Capture the cell that displays the provided text and extract its [x, y] central coordinate. 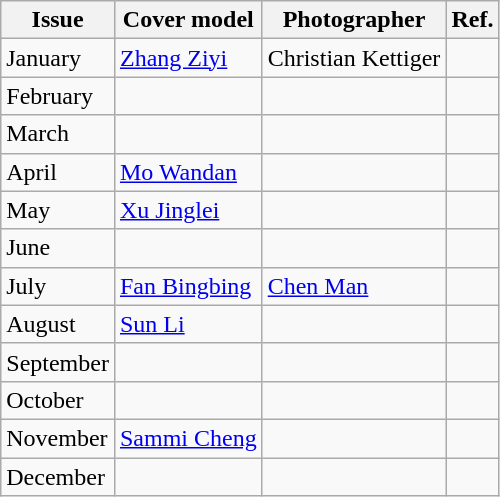
Photographer [354, 20]
October [58, 400]
Cover model [188, 20]
November [58, 438]
January [58, 58]
April [58, 172]
September [58, 362]
Xu Jinglei [188, 210]
Mo Wandan [188, 172]
December [58, 477]
Chen Man [354, 286]
March [58, 134]
Ref. [472, 20]
July [58, 286]
May [58, 210]
Sun Li [188, 324]
Zhang Ziyi [188, 58]
Issue [58, 20]
February [58, 96]
Sammi Cheng [188, 438]
Fan Bingbing [188, 286]
August [58, 324]
June [58, 248]
Christian Kettiger [354, 58]
